Return (X, Y) of the center of cell containing provided text 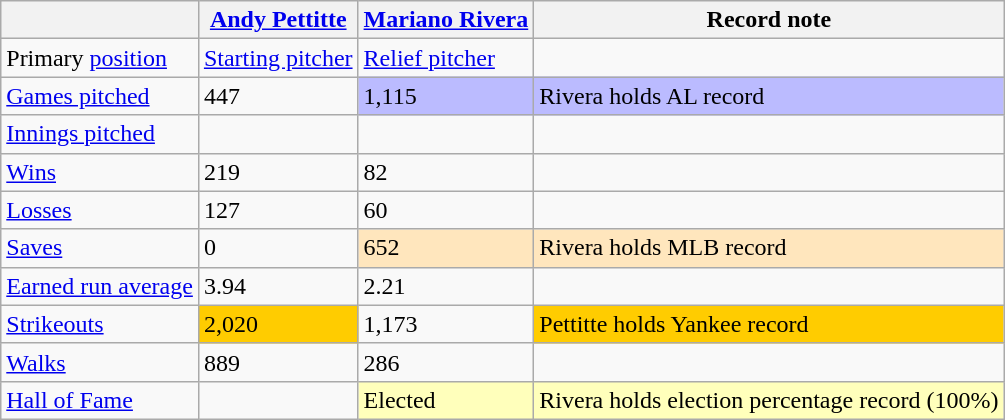
286 (446, 362)
Pettitte holds Yankee record (769, 324)
82 (446, 172)
Andy Pettitte (278, 20)
Games pitched (100, 96)
889 (278, 362)
Losses (100, 210)
1,173 (446, 324)
Elected (446, 400)
Mariano Rivera (446, 20)
Primary position (100, 58)
Hall of Fame (100, 400)
Rivera holds election percentage record (100%) (769, 400)
Wins (100, 172)
Walks (100, 362)
1,115 (446, 96)
Record note (769, 20)
219 (278, 172)
Rivera holds MLB record (769, 248)
2,020 (278, 324)
0 (278, 248)
Relief pitcher (446, 58)
Innings pitched (100, 134)
2.21 (446, 286)
Rivera holds AL record (769, 96)
Earned run average (100, 286)
127 (278, 210)
Starting pitcher (278, 58)
447 (278, 96)
3.94 (278, 286)
652 (446, 248)
Saves (100, 248)
Strikeouts (100, 324)
60 (446, 210)
